Capture the cell that displays the provided text and extract its (x, y) central coordinate. 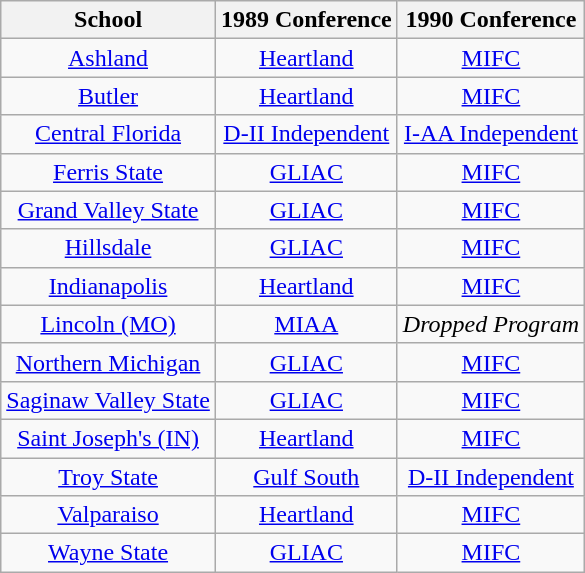
Grand Valley State (108, 210)
Northern Michigan (108, 362)
Wayne State (108, 553)
I-AA Independent (490, 134)
Indianapolis (108, 286)
Ferris State (108, 172)
MIAA (306, 324)
Hillsdale (108, 248)
Gulf South (306, 477)
Butler (108, 96)
Central Florida (108, 134)
Saginaw Valley State (108, 400)
Dropped Program (490, 324)
Troy State (108, 477)
Saint Joseph's (IN) (108, 438)
Ashland (108, 58)
School (108, 20)
Valparaiso (108, 515)
1989 Conference (306, 20)
Lincoln (MO) (108, 324)
1990 Conference (490, 20)
